Search for the cell housing the specified text and yield its [X, Y] center coordinate. 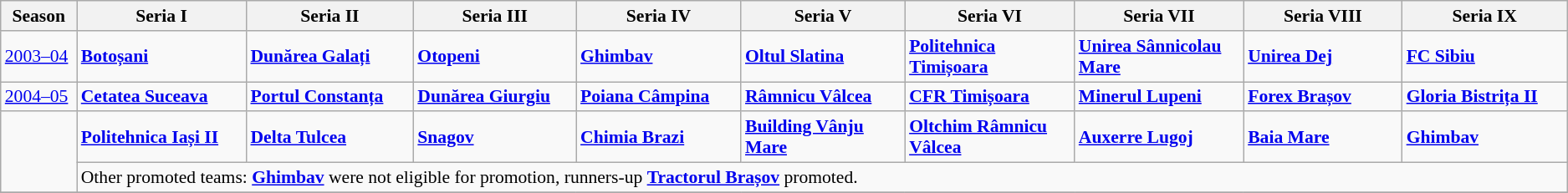
Dunărea Giurgiu [495, 97]
Râmnicu Vâlcea [823, 97]
Politehnica Iași II [162, 137]
Seria II [329, 16]
Seria I [162, 16]
Seria VII [1159, 16]
Unirea Sânnicolau Mare [1159, 57]
Building Vânju Mare [823, 137]
Politehnica Timișoara [990, 57]
Seria V [823, 16]
Gloria Bistrița II [1485, 97]
Minerul Lupeni [1159, 97]
Baia Mare [1323, 137]
Snagov [495, 137]
Seria IV [659, 16]
Other promoted teams: Ghimbav were not eligible for promotion, runners-up Tractorul Brașov promoted. [822, 178]
Botoșani [162, 57]
FC Sibiu [1485, 57]
Seria III [495, 16]
Season [38, 16]
Cetatea Suceava [162, 97]
Delta Tulcea [329, 137]
Oltul Slatina [823, 57]
Oltchim Râmnicu Vâlcea [990, 137]
Seria VIII [1323, 16]
Seria IX [1485, 16]
Poiana Câmpina [659, 97]
Chimia Brazi [659, 137]
Unirea Dej [1323, 57]
Otopeni [495, 57]
2004–05 [38, 97]
Dunărea Galați [329, 57]
Seria VI [990, 16]
Portul Constanța [329, 97]
Forex Brașov [1323, 97]
2003–04 [38, 57]
CFR Timișoara [990, 97]
Auxerre Lugoj [1159, 137]
